For the text-containing cell, return its midpoint in (x, y) coordinate format. 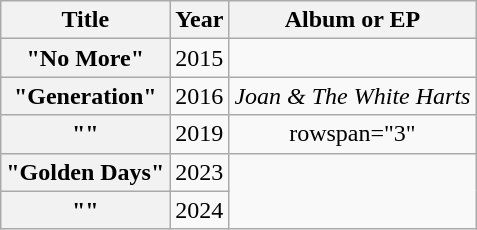
2024 (200, 210)
2015 (200, 58)
2016 (200, 96)
Year (200, 20)
Album or EP (352, 20)
Joan & The White Harts (352, 96)
Title (86, 20)
"Generation" (86, 96)
"No More" (86, 58)
rowspan="3" (352, 134)
"Golden Days" (86, 172)
2023 (200, 172)
2019 (200, 134)
